Locate the cell with the specified text and output its [x, y] center coordinate. 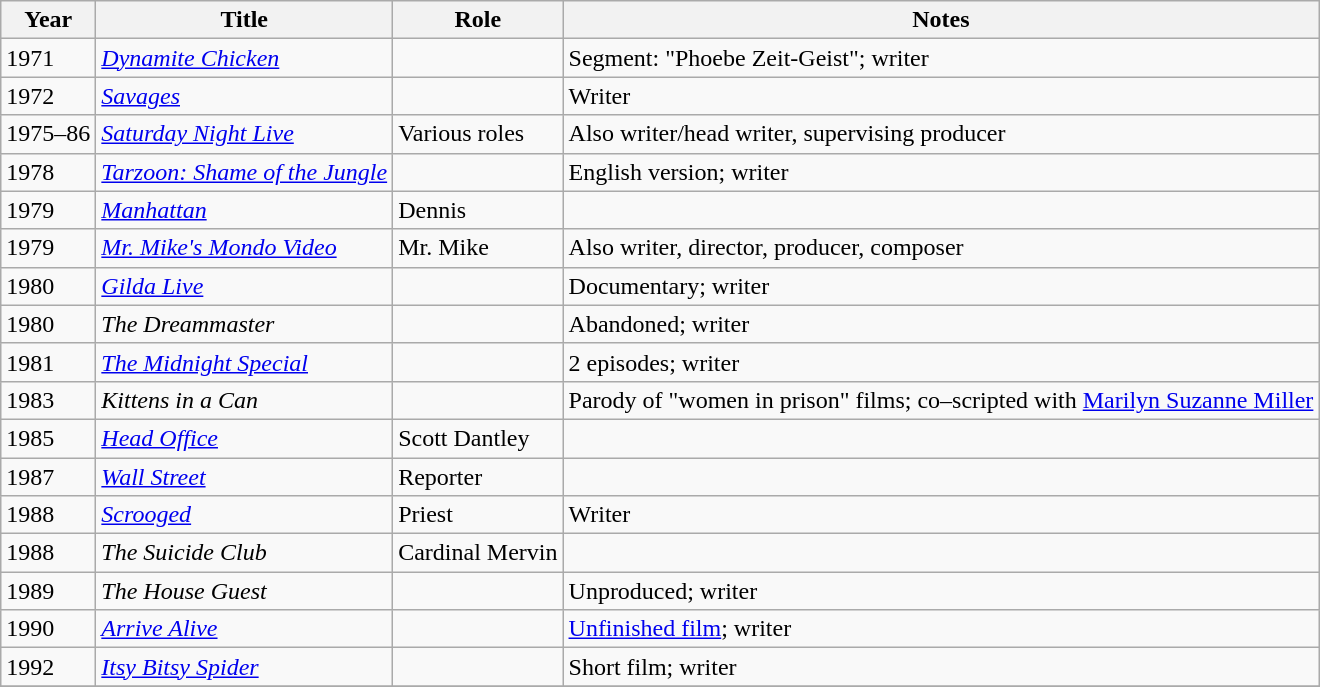
1987 [48, 477]
Unproduced; writer [941, 591]
The Midnight Special [244, 362]
Also writer/head writer, supervising producer [941, 134]
Kittens in a Can [244, 400]
Also writer, director, producer, composer [941, 248]
Arrive Alive [244, 629]
Year [48, 20]
Short film; writer [941, 667]
Itsy Bitsy Spider [244, 667]
Wall Street [244, 477]
Role [478, 20]
1990 [48, 629]
The Suicide Club [244, 553]
Segment: "Phoebe Zeit-Geist"; writer [941, 58]
Savages [244, 96]
Scott Dantley [478, 438]
Abandoned; writer [941, 324]
Tarzoon: Shame of the Jungle [244, 172]
1989 [48, 591]
English version; writer [941, 172]
Head Office [244, 438]
Mr. Mike's Mondo Video [244, 248]
Parody of "women in prison" films; co–scripted with Marilyn Suzanne Miller [941, 400]
2 episodes; writer [941, 362]
1972 [48, 96]
The House Guest [244, 591]
Cardinal Mervin [478, 553]
Reporter [478, 477]
1992 [48, 667]
1985 [48, 438]
The Dreammaster [244, 324]
1975–86 [48, 134]
Unfinished film; writer [941, 629]
Gilda Live [244, 286]
Dennis [478, 210]
1981 [48, 362]
Scrooged [244, 515]
Various roles [478, 134]
Priest [478, 515]
Documentary; writer [941, 286]
Notes [941, 20]
1978 [48, 172]
Title [244, 20]
1971 [48, 58]
Manhattan [244, 210]
1983 [48, 400]
Saturday Night Live [244, 134]
Dynamite Chicken [244, 58]
Mr. Mike [478, 248]
